Return the [X, Y] coordinate for the center point of the cell that contains the specified text.  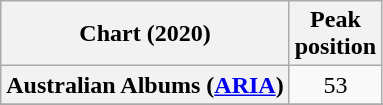
53 [335, 85]
Chart (2020) [145, 34]
Australian Albums (ARIA) [145, 85]
Peakposition [335, 34]
